Identify which cell holds the provided text, then report its (X, Y) central coordinate. 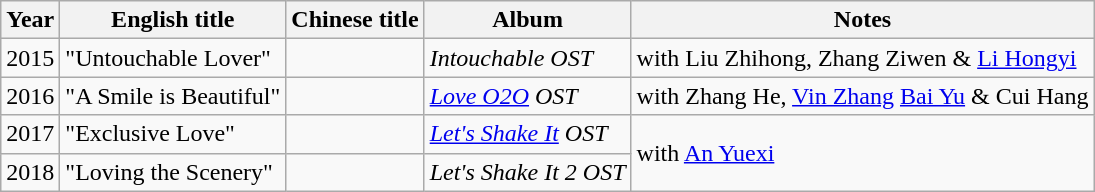
Intouchable OST (528, 58)
English title (173, 20)
"A Smile is Beautiful" (173, 96)
"Loving the Scenery" (173, 172)
"Untouchable Lover" (173, 58)
Year (30, 20)
Let's Shake It OST (528, 134)
Notes (862, 20)
2018 (30, 172)
Let's Shake It 2 OST (528, 172)
Love O2O OST (528, 96)
with Zhang He, Vin Zhang Bai Yu & Cui Hang (862, 96)
2015 (30, 58)
with An Yuexi (862, 153)
Chinese title (355, 20)
Album (528, 20)
2016 (30, 96)
2017 (30, 134)
"Exclusive Love" (173, 134)
with Liu Zhihong, Zhang Ziwen & Li Hongyi (862, 58)
